Scan for the cell matching the given text and deliver its [X, Y] coordinate at center. 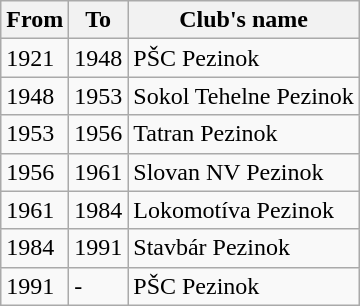
From [35, 20]
Sokol Tehelne Pezinok [244, 96]
Club's name [244, 20]
Slovan NV Pezinok [244, 172]
Stavbár Pezinok [244, 248]
Tatran Pezinok [244, 134]
- [98, 286]
Lokomotíva Pezinok [244, 210]
1921 [35, 58]
To [98, 20]
